Locate the cell with the specified text and output its (x, y) center coordinate. 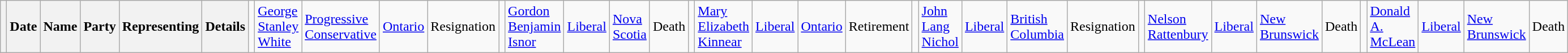
Nelson Rattenbury (1178, 27)
Donald A. McLean (1393, 27)
Details (225, 27)
George Stanley White (279, 27)
Retirement (879, 27)
Party (100, 27)
Representing (161, 27)
Date (24, 27)
Name (60, 27)
Progressive Conservative (341, 27)
Mary Elizabeth Kinnear (724, 27)
Nova Scotia (630, 27)
British Columbia (1037, 27)
John Lang Nichol (940, 27)
Gordon Benjamin Isnor (535, 27)
